Detect which cell encompasses the target text, then output its (x, y) center coordinate. 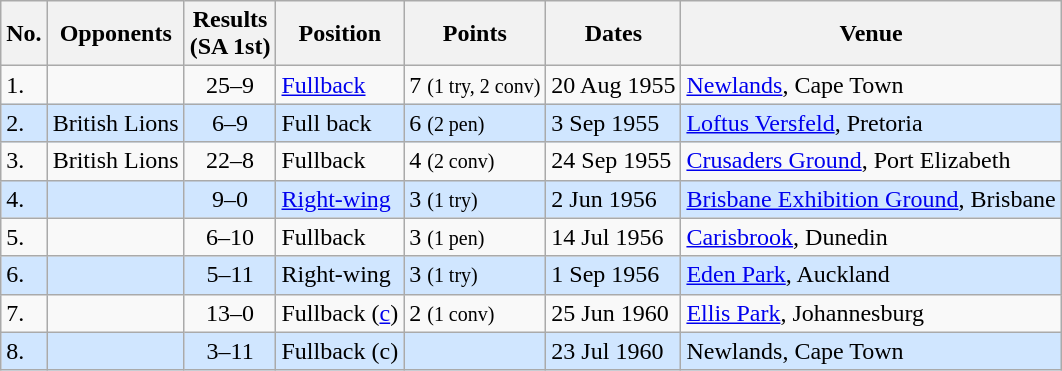
Eden Park, Auckland (871, 275)
Dates (614, 34)
Brisbane Exhibition Ground, Brisbane (871, 199)
Results(SA 1st) (230, 34)
5. (24, 237)
9–0 (230, 199)
3–11 (230, 351)
2 (1 conv) (475, 313)
7. (24, 313)
7 (1 try, 2 conv) (475, 85)
6 (2 pen) (475, 123)
No. (24, 34)
1 Sep 1956 (614, 275)
22–8 (230, 161)
13–0 (230, 313)
4. (24, 199)
3 (1 pen) (475, 237)
Opponents (116, 34)
6–9 (230, 123)
4 (2 conv) (475, 161)
23 Jul 1960 (614, 351)
Points (475, 34)
6–10 (230, 237)
3. (24, 161)
1. (24, 85)
14 Jul 1956 (614, 237)
25 Jun 1960 (614, 313)
8. (24, 351)
6. (24, 275)
Venue (871, 34)
Full back (340, 123)
Position (340, 34)
Loftus Versfeld, Pretoria (871, 123)
25–9 (230, 85)
2 Jun 1956 (614, 199)
Carisbrook, Dunedin (871, 237)
3 Sep 1955 (614, 123)
24 Sep 1955 (614, 161)
Ellis Park, Johannesburg (871, 313)
5–11 (230, 275)
Crusaders Ground, Port Elizabeth (871, 161)
20 Aug 1955 (614, 85)
2. (24, 123)
